Return the [X, Y] coordinate for the center point of the cell that contains the specified text.  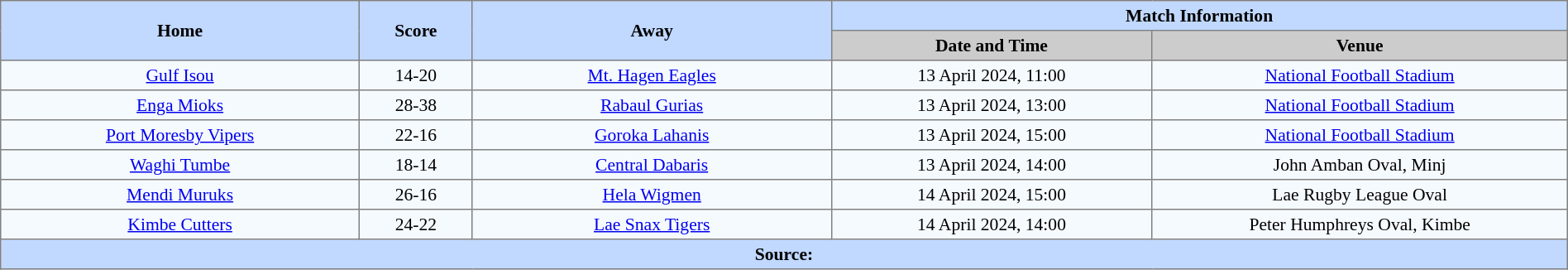
14 April 2024, 14:00 [992, 224]
13 April 2024, 15:00 [992, 135]
26-16 [415, 195]
Mt. Hagen Eagles [652, 75]
18-14 [415, 165]
Enga Mioks [180, 105]
Central Dabaris [652, 165]
Match Information [1199, 16]
13 April 2024, 14:00 [992, 165]
22-16 [415, 135]
Lae Snax Tigers [652, 224]
Port Moresby Vipers [180, 135]
Source: [784, 254]
Goroka Lahanis [652, 135]
Mendi Muruks [180, 195]
Score [415, 31]
Waghi Tumbe [180, 165]
Gulf Isou [180, 75]
Kimbe Cutters [180, 224]
14 April 2024, 15:00 [992, 195]
Venue [1360, 46]
John Amban Oval, Minj [1360, 165]
Hela Wigmen [652, 195]
Home [180, 31]
24-22 [415, 224]
Rabaul Gurias [652, 105]
Peter Humphreys Oval, Kimbe [1360, 224]
28-38 [415, 105]
13 April 2024, 11:00 [992, 75]
14-20 [415, 75]
Date and Time [992, 46]
Lae Rugby League Oval [1360, 195]
Away [652, 31]
13 April 2024, 13:00 [992, 105]
